Output the (X, Y) coordinate of the center of the cell containing the given text.  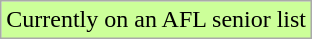
Currently on an AFL senior list (156, 20)
